From the cell containing the given text, extract its center point as (X, Y) coordinate. 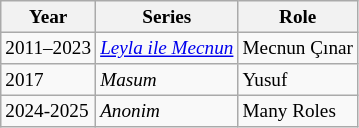
Masum (167, 80)
Leyla ile Mecnun (167, 48)
2011–2023 (48, 48)
Mecnun Çınar (298, 48)
2024-2025 (48, 111)
Many Roles (298, 111)
Anonim (167, 111)
Yusuf (298, 80)
Role (298, 17)
Year (48, 17)
2017 (48, 80)
Series (167, 17)
